Scan for the cell matching the given text and deliver its (x, y) coordinate at center. 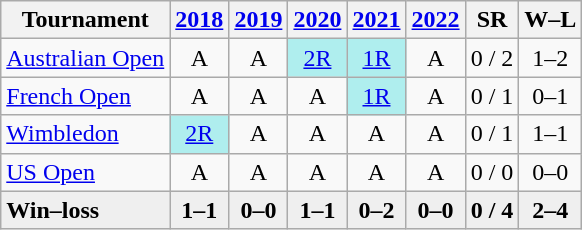
2–4 (550, 210)
Win–loss (86, 210)
0 / 2 (492, 58)
Tournament (86, 20)
2022 (436, 20)
0 / 4 (492, 210)
2021 (376, 20)
SR (492, 20)
French Open (86, 96)
2018 (200, 20)
Australian Open (86, 58)
W–L (550, 20)
1–2 (550, 58)
US Open (86, 172)
2020 (318, 20)
2019 (258, 20)
0–2 (376, 210)
0–1 (550, 96)
Wimbledon (86, 134)
0 / 0 (492, 172)
